Search for the cell housing the specified text and yield its [x, y] center coordinate. 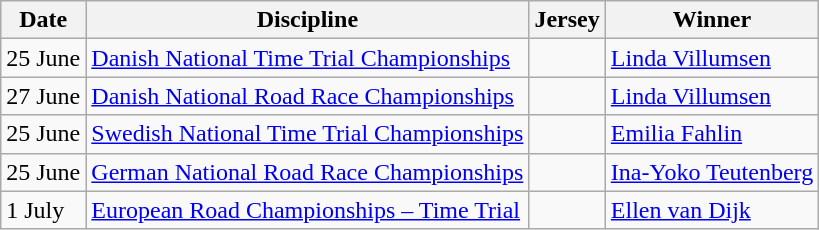
German National Road Race Championships [308, 172]
Ina-Yoko Teutenberg [712, 172]
Jersey [567, 20]
Swedish National Time Trial Championships [308, 134]
Date [44, 20]
27 June [44, 96]
European Road Championships – Time Trial [308, 210]
Winner [712, 20]
Discipline [308, 20]
Danish National Road Race Championships [308, 96]
Danish National Time Trial Championships [308, 58]
Ellen van Dijk [712, 210]
Emilia Fahlin [712, 134]
1 July [44, 210]
